Pinpoint the cell where the given text exists, returning its [x, y] midpoint coordinate. 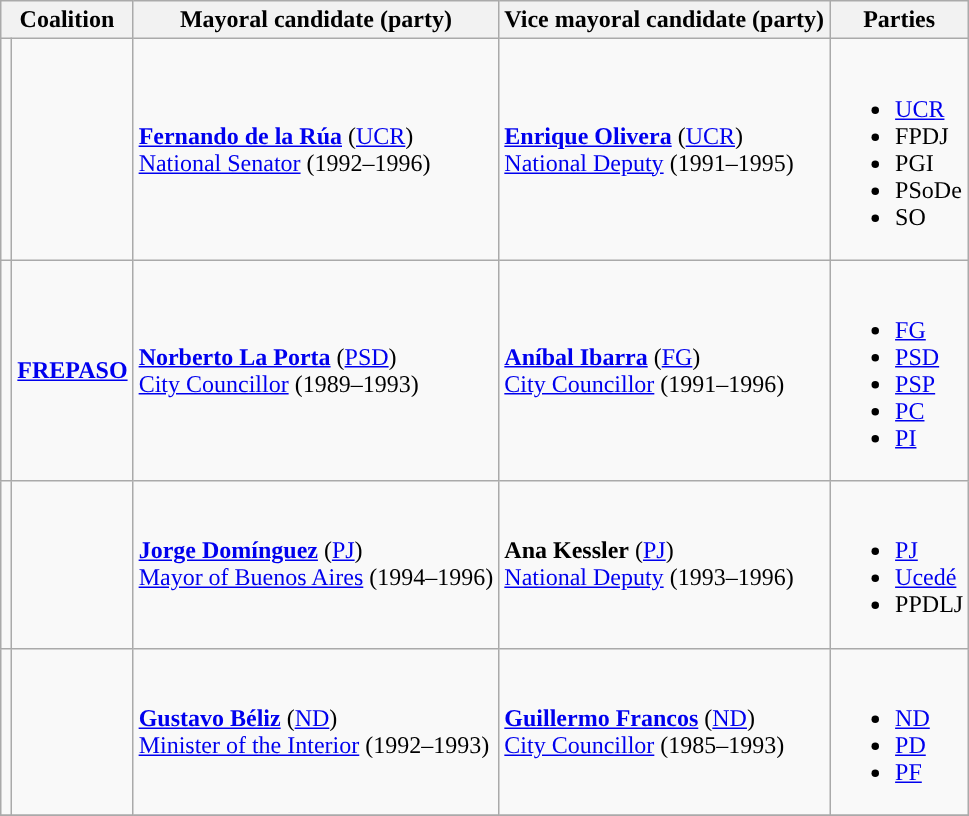
Coalition [67, 20]
Gustavo Béliz (ND)Minister of the Interior (1992–1993) [316, 732]
FGPSDPSPPCPI [900, 370]
Enrique Olivera (UCR)National Deputy (1991–1995) [664, 150]
Vice mayoral candidate (party) [664, 20]
Jorge Domínguez (PJ)Mayor of Buenos Aires (1994–1996) [316, 564]
NDPDPF [900, 732]
UCRFPDJPGIPSoDeSO [900, 150]
PJUcedéPPDLJ [900, 564]
Mayoral candidate (party) [316, 20]
Guillermo Francos (ND)City Councillor (1985–1993) [664, 732]
FREPASO [72, 370]
Norberto La Porta (PSD)City Councillor (1989–1993) [316, 370]
Fernando de la Rúa (UCR)National Senator (1992–1996) [316, 150]
Aníbal Ibarra (FG)City Councillor (1991–1996) [664, 370]
Parties [900, 20]
Ana Kessler (PJ)National Deputy (1993–1996) [664, 564]
